Return the [x, y] coordinate for the center point of the cell that contains the specified text.  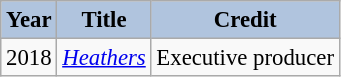
2018 [29, 58]
Year [29, 20]
Title [104, 20]
Credit [245, 20]
Heathers [104, 58]
Executive producer [245, 58]
